Detect which cell encompasses the target text, then output its [x, y] center coordinate. 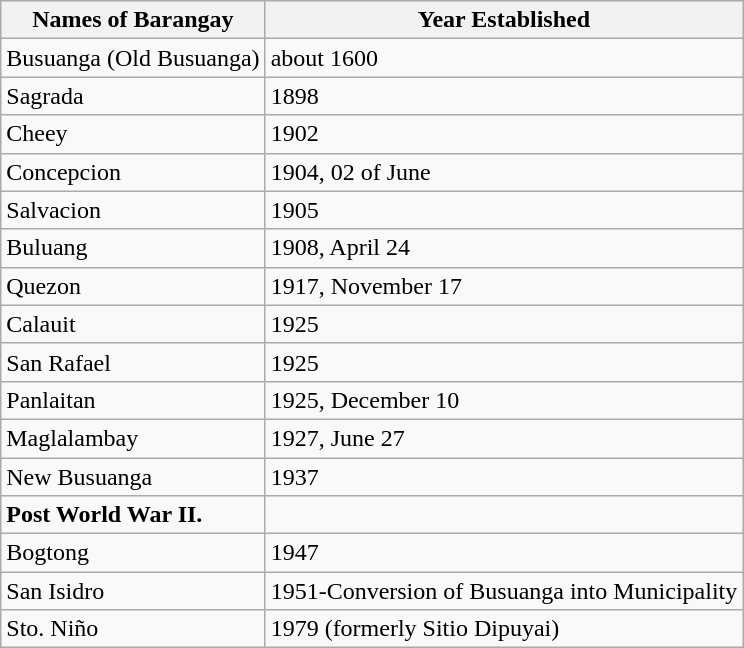
1908, April 24 [504, 248]
Bogtong [133, 553]
Sto. Niño [133, 629]
Salvacion [133, 210]
Names of Barangay [133, 20]
1898 [504, 96]
Concepcion [133, 172]
1937 [504, 477]
1927, June 27 [504, 438]
San Isidro [133, 591]
New Busuanga [133, 477]
Sagrada [133, 96]
Buluang [133, 248]
1905 [504, 210]
Calauit [133, 324]
1979 (formerly Sitio Dipuyai) [504, 629]
1917, November 17 [504, 286]
1951-Conversion of Busuanga into Municipality [504, 591]
1947 [504, 553]
1904, 02 of June [504, 172]
Cheey [133, 134]
Quezon [133, 286]
1902 [504, 134]
Busuanga (Old Busuanga) [133, 58]
Year Established [504, 20]
San Rafael [133, 362]
about 1600 [504, 58]
Maglalambay [133, 438]
Post World War II. [133, 515]
1925, December 10 [504, 400]
Panlaitan [133, 400]
